Determine the [x, y] coordinate at the center of the cell enclosing the given text.  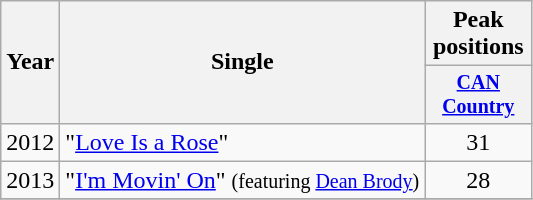
Peak positions [478, 34]
2012 [30, 142]
"Love Is a Rose" [242, 142]
Year [30, 62]
31 [478, 142]
CAN Country [478, 94]
28 [478, 180]
"I'm Movin' On" (featuring Dean Brody) [242, 180]
Single [242, 62]
2013 [30, 180]
